Pinpoint the cell where the given text exists, returning its (x, y) midpoint coordinate. 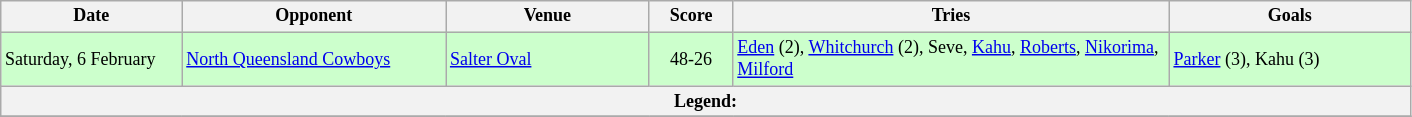
Saturday, 6 February (92, 59)
Venue (548, 16)
Eden (2), Whitchurch (2), Seve, Kahu, Roberts, Nikorima, Milford (951, 59)
North Queensland Cowboys (314, 59)
Tries (951, 16)
Legend: (706, 102)
Score (691, 16)
Salter Oval (548, 59)
Parker (3), Kahu (3) (1290, 59)
48-26 (691, 59)
Date (92, 16)
Goals (1290, 16)
Opponent (314, 16)
